Locate the cell with the specified text and output its (x, y) center coordinate. 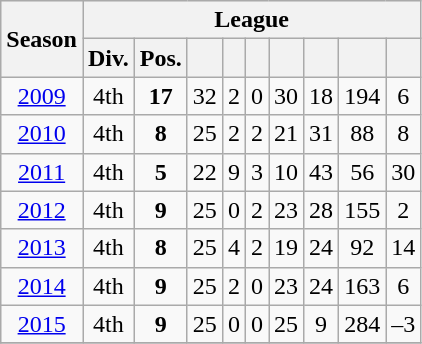
56 (362, 172)
Pos. (160, 58)
5 (160, 172)
3 (256, 172)
Div. (108, 58)
21 (286, 134)
4 (234, 248)
2013 (42, 248)
2009 (42, 96)
92 (362, 248)
194 (362, 96)
–3 (404, 324)
14 (404, 248)
163 (362, 286)
43 (322, 172)
League (251, 20)
88 (362, 134)
32 (204, 96)
10 (286, 172)
22 (204, 172)
19 (286, 248)
2011 (42, 172)
2012 (42, 210)
2010 (42, 134)
2015 (42, 324)
2014 (42, 286)
31 (322, 134)
155 (362, 210)
17 (160, 96)
28 (322, 210)
18 (322, 96)
Season (42, 39)
284 (362, 324)
